Locate the cell with the specified text and output its (X, Y) center coordinate. 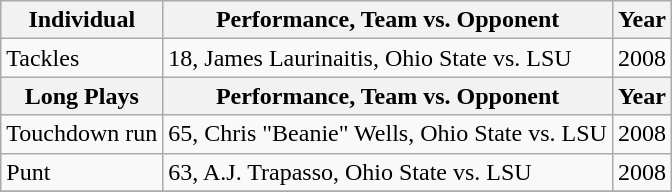
Long Plays (82, 96)
Tackles (82, 58)
63, A.J. Trapasso, Ohio State vs. LSU (388, 172)
65, Chris "Beanie" Wells, Ohio State vs. LSU (388, 134)
Individual (82, 20)
Touchdown run (82, 134)
Punt (82, 172)
18, James Laurinaitis, Ohio State vs. LSU (388, 58)
